Return the [X, Y] coordinate for the center point of the cell that contains the specified text.  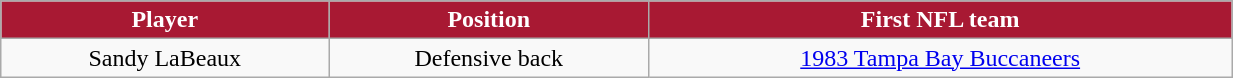
First NFL team [940, 20]
Sandy LaBeaux [165, 58]
Position [489, 20]
1983 Tampa Bay Buccaneers [940, 58]
Player [165, 20]
Defensive back [489, 58]
